Determine the (X, Y) coordinate at the center of the cell enclosing the given text.  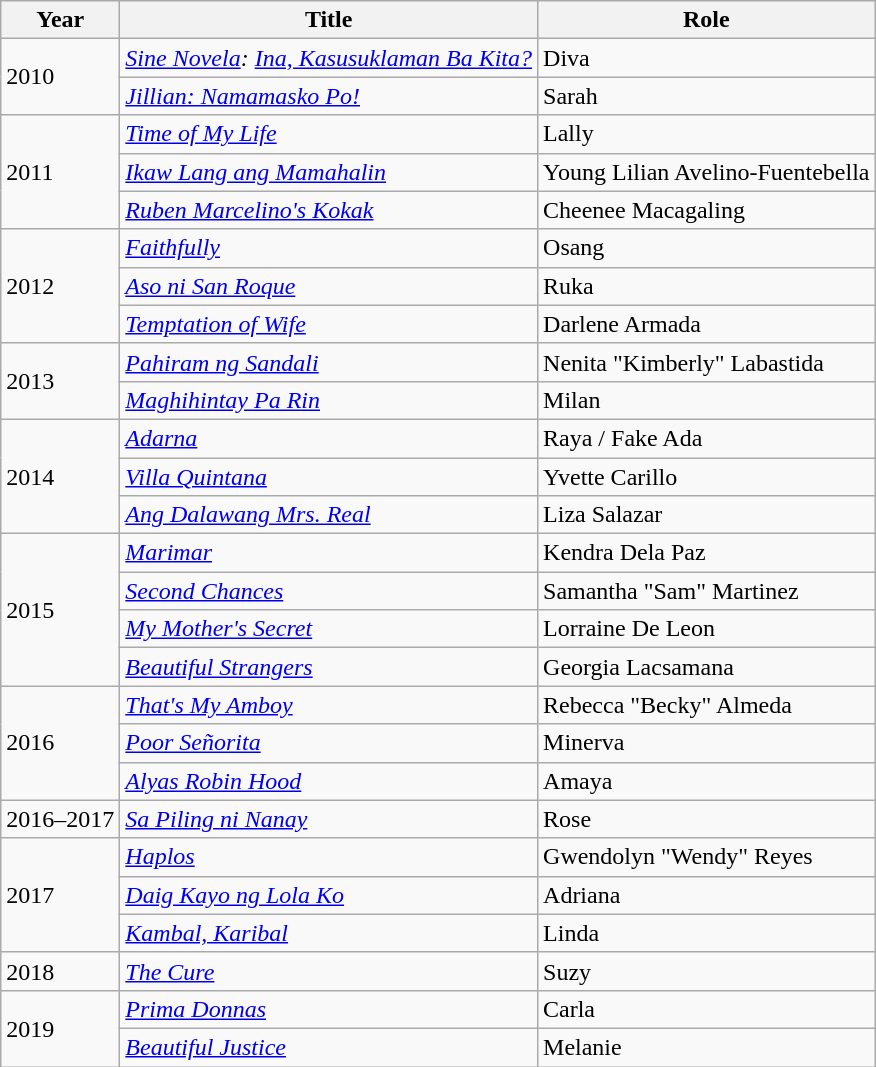
Time of My Life (329, 134)
2016–2017 (60, 819)
Lorraine De Leon (706, 629)
Title (329, 20)
Osang (706, 248)
Darlene Armada (706, 324)
The Cure (329, 971)
Ang Dalawang Mrs. Real (329, 515)
Nenita "Kimberly" Labastida (706, 362)
Maghihintay Pa Rin (329, 400)
Faithfully (329, 248)
Linda (706, 933)
Georgia Lacsamana (706, 667)
Diva (706, 58)
Ikaw Lang ang Mamahalin (329, 172)
Liza Salazar (706, 515)
Haplos (329, 857)
Adriana (706, 895)
Suzy (706, 971)
Poor Señorita (329, 743)
Melanie (706, 1047)
Rebecca "Becky" Almeda (706, 705)
Kendra Dela Paz (706, 553)
That's My Amboy (329, 705)
2012 (60, 286)
Lally (706, 134)
Kambal, Karibal (329, 933)
Villa Quintana (329, 477)
Ruben Marcelino's Kokak (329, 210)
Second Chances (329, 591)
2017 (60, 895)
Amaya (706, 781)
Adarna (329, 438)
Daig Kayo ng Lola Ko (329, 895)
2016 (60, 743)
Cheenee Macagaling (706, 210)
Sa Piling ni Nanay (329, 819)
Pahiram ng Sandali (329, 362)
2010 (60, 77)
2015 (60, 610)
Gwendolyn "Wendy" Reyes (706, 857)
Minerva (706, 743)
Yvette Carillo (706, 477)
Year (60, 20)
2018 (60, 971)
Jillian: Namamasko Po! (329, 96)
Marimar (329, 553)
Young Lilian Avelino-Fuentebella (706, 172)
Milan (706, 400)
Raya / Fake Ada (706, 438)
Sarah (706, 96)
2019 (60, 1028)
Prima Donnas (329, 1009)
Aso ni San Roque (329, 286)
Sine Novela: Ina, Kasusuklaman Ba Kita? (329, 58)
Role (706, 20)
Carla (706, 1009)
2013 (60, 381)
Temptation of Wife (329, 324)
Beautiful Justice (329, 1047)
Rose (706, 819)
My Mother's Secret (329, 629)
Beautiful Strangers (329, 667)
2011 (60, 172)
Samantha "Sam" Martinez (706, 591)
2014 (60, 476)
Ruka (706, 286)
Alyas Robin Hood (329, 781)
